Locate the cell with the specified text and output its [X, Y] center coordinate. 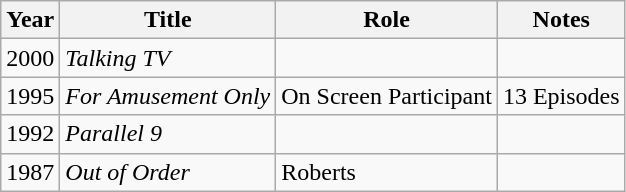
Year [30, 20]
Notes [561, 20]
13 Episodes [561, 96]
2000 [30, 58]
For Amusement Only [168, 96]
Out of Order [168, 172]
Roberts [387, 172]
On Screen Participant [387, 96]
Parallel 9 [168, 134]
1992 [30, 134]
Role [387, 20]
Title [168, 20]
1987 [30, 172]
1995 [30, 96]
Talking TV [168, 58]
